For the text-containing cell, return its midpoint in (X, Y) coordinate format. 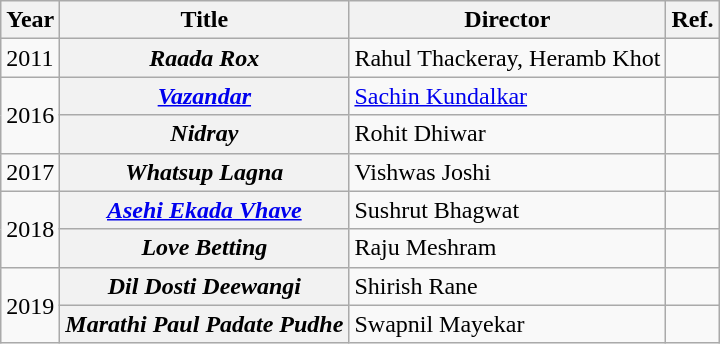
Rohit Dhiwar (508, 134)
Dil Dosti Deewangi (204, 286)
Love Betting (204, 248)
Shirish Rane (508, 286)
Raju Meshram (508, 248)
Marathi Paul Padate Pudhe (204, 324)
Asehi Ekada Vhave (204, 210)
Director (508, 20)
Whatsup Lagna (204, 172)
2019 (30, 305)
Title (204, 20)
Ref. (692, 20)
Year (30, 20)
2017 (30, 172)
2018 (30, 229)
Vishwas Joshi (508, 172)
Sachin Kundalkar (508, 96)
Vazandar (204, 96)
Raada Rox (204, 58)
Rahul Thackeray, Heramb Khot (508, 58)
Swapnil Mayekar (508, 324)
2016 (30, 115)
Nidray (204, 134)
2011 (30, 58)
Sushrut Bhagwat (508, 210)
